Find where the given text appears and provide that cell's center as (x, y) coordinate. 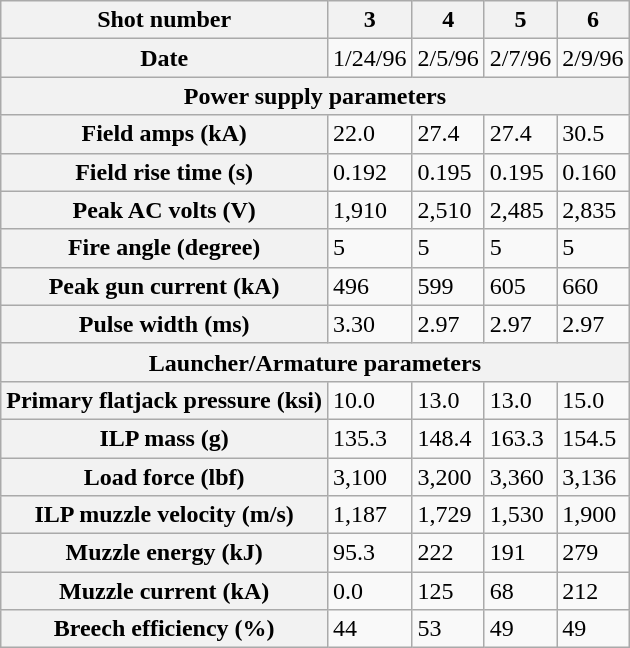
163.3 (520, 438)
3.30 (370, 324)
1,729 (448, 515)
1,187 (370, 515)
Power supply parameters (315, 96)
44 (370, 629)
Load force (lbf) (164, 477)
212 (593, 591)
Field amps (kA) (164, 134)
2/5/96 (448, 58)
95.3 (370, 553)
660 (593, 286)
0.192 (370, 172)
68 (520, 591)
279 (593, 553)
1,910 (370, 210)
Muzzle energy (kJ) (164, 553)
10.0 (370, 400)
2/7/96 (520, 58)
53 (448, 629)
Muzzle current (kA) (164, 591)
191 (520, 553)
Field rise time (s) (164, 172)
Breech efficiency (%) (164, 629)
6 (593, 20)
Fire angle (degree) (164, 248)
Pulse width (ms) (164, 324)
2/9/96 (593, 58)
Date (164, 58)
0.0 (370, 591)
3,360 (520, 477)
605 (520, 286)
3 (370, 20)
2,835 (593, 210)
222 (448, 553)
1,900 (593, 515)
Shot number (164, 20)
Peak gun current (kA) (164, 286)
ILP muzzle velocity (m/s) (164, 515)
30.5 (593, 134)
ILP mass (g) (164, 438)
3,136 (593, 477)
3,100 (370, 477)
148.4 (448, 438)
2,485 (520, 210)
15.0 (593, 400)
4 (448, 20)
1/24/96 (370, 58)
135.3 (370, 438)
Launcher/Armature parameters (315, 362)
125 (448, 591)
599 (448, 286)
2,510 (448, 210)
154.5 (593, 438)
0.160 (593, 172)
22.0 (370, 134)
1,530 (520, 515)
Primary flatjack pressure (ksi) (164, 400)
496 (370, 286)
Peak AC volts (V) (164, 210)
3,200 (448, 477)
